Provide the [X, Y] coordinate of the cell's center where the given text is located.  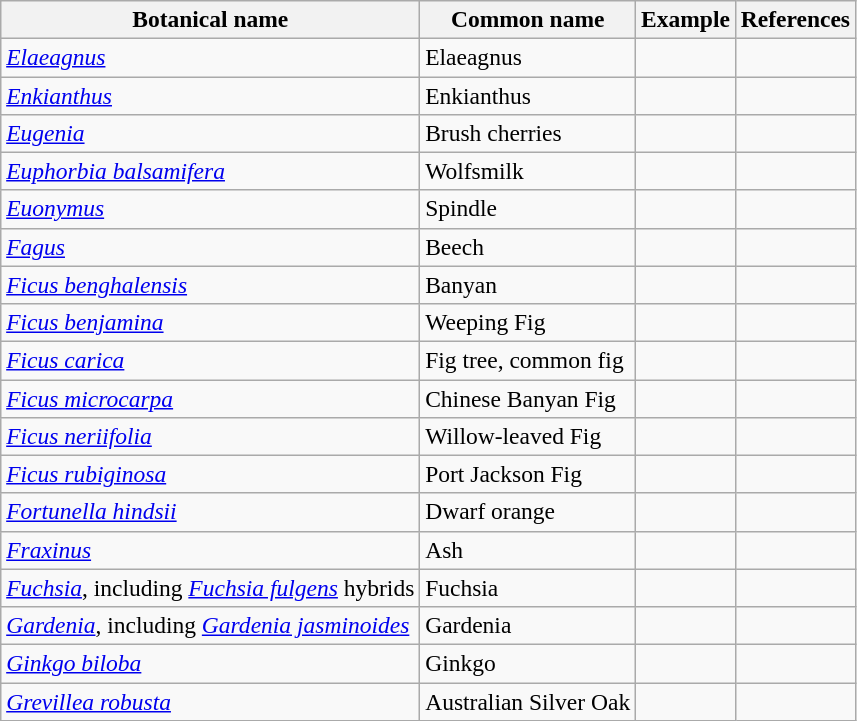
Grevillea robusta [210, 701]
Wolfsmilk [528, 171]
Dwarf orange [528, 512]
Beech [528, 247]
Ficus carica [210, 360]
Eugenia [210, 133]
Fortunella hindsii [210, 512]
Fraxinus [210, 550]
Ficus benjamina [210, 322]
Spindle [528, 209]
Fuchsia, including Fuchsia fulgens hybrids [210, 588]
Gardenia, including Gardenia jasminoides [210, 625]
Example [686, 19]
References [795, 19]
Fuchsia [528, 588]
Ficus microcarpa [210, 398]
Weeping Fig [528, 322]
Fig tree, common fig [528, 360]
Australian Silver Oak [528, 701]
Ficus benghalensis [210, 285]
Ash [528, 550]
Brush cherries [528, 133]
Botanical name [210, 19]
Gardenia [528, 625]
Ginkgo biloba [210, 663]
Chinese Banyan Fig [528, 398]
Common name [528, 19]
Euonymus [210, 209]
Ficus neriifolia [210, 436]
Port Jackson Fig [528, 474]
Willow-leaved Fig [528, 436]
Banyan [528, 285]
Ginkgo [528, 663]
Ficus rubiginosa [210, 474]
Euphorbia balsamifera [210, 171]
Fagus [210, 247]
